Determine the [X, Y] coordinate at the center of the cell enclosing the given text.  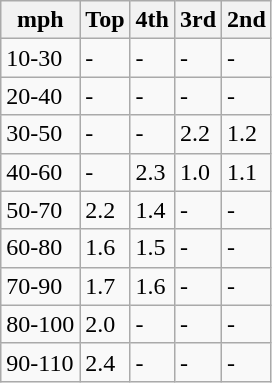
90-110 [40, 362]
mph [40, 20]
50-70 [40, 210]
1.5 [152, 248]
1.4 [152, 210]
1.7 [105, 286]
1.2 [247, 134]
2.4 [105, 362]
30-50 [40, 134]
2.0 [105, 324]
Top [105, 20]
60-80 [40, 248]
1.1 [247, 172]
40-60 [40, 172]
2nd [247, 20]
4th [152, 20]
80-100 [40, 324]
20-40 [40, 96]
70-90 [40, 286]
10-30 [40, 58]
2.3 [152, 172]
3rd [198, 20]
1.0 [198, 172]
